From the cell containing the given text, extract its center point as (X, Y) coordinate. 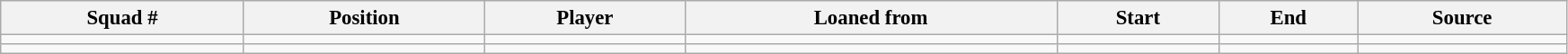
Player (585, 18)
Loaned from (871, 18)
End (1289, 18)
Position (364, 18)
Squad # (122, 18)
Source (1463, 18)
Start (1138, 18)
